Return [x, y] of the center of cell containing provided text 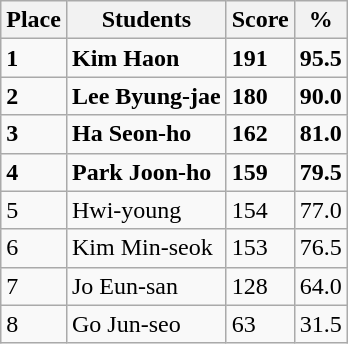
191 [260, 58]
Students [146, 20]
7 [34, 286]
Kim Haon [146, 58]
6 [34, 248]
1 [34, 58]
180 [260, 96]
Park Joon-ho [146, 172]
162 [260, 134]
Go Jun-seo [146, 324]
8 [34, 324]
Lee Byung-jae [146, 96]
Jo Eun-san [146, 286]
154 [260, 210]
% [320, 20]
Ha Seon-ho [146, 134]
77.0 [320, 210]
Kim Min-seok [146, 248]
3 [34, 134]
4 [34, 172]
79.5 [320, 172]
Place [34, 20]
95.5 [320, 58]
153 [260, 248]
63 [260, 324]
81.0 [320, 134]
128 [260, 286]
5 [34, 210]
90.0 [320, 96]
Hwi-young [146, 210]
2 [34, 96]
31.5 [320, 324]
76.5 [320, 248]
64.0 [320, 286]
Score [260, 20]
159 [260, 172]
